For the text-containing cell, return its midpoint in [x, y] coordinate format. 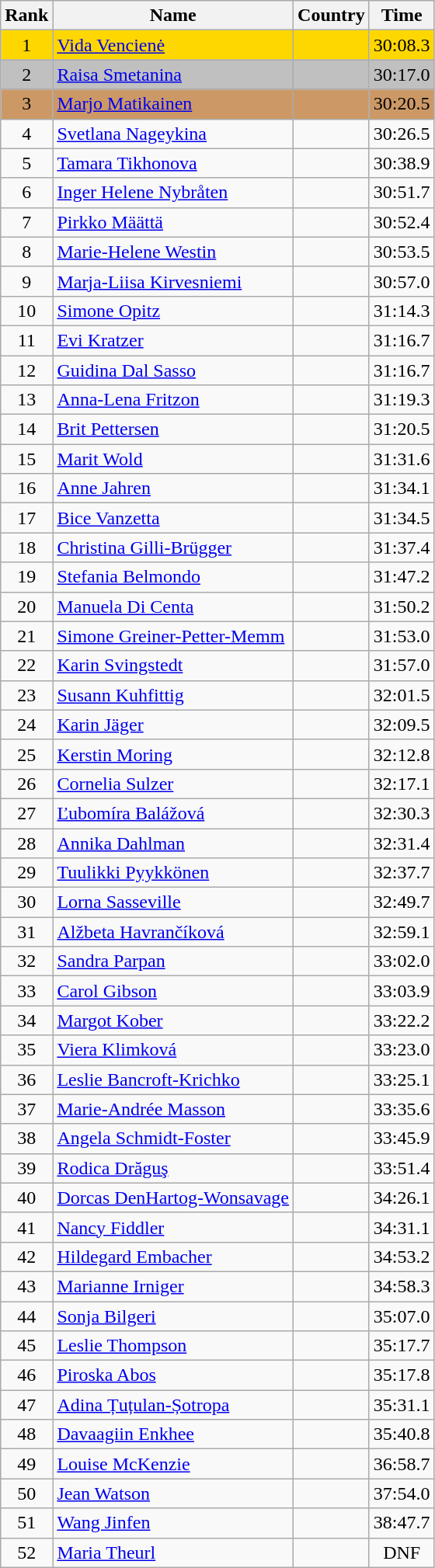
Ľubomíra Balážová [173, 813]
30:20.5 [402, 104]
32:09.5 [402, 725]
36 [26, 1080]
45 [26, 1346]
35:40.8 [402, 1434]
Rank [26, 16]
1 [26, 45]
42 [26, 1257]
Angela Schmidt-Foster [173, 1139]
Marit Wold [173, 459]
34:53.2 [402, 1257]
Margot Kober [173, 1020]
32 [26, 961]
19 [26, 577]
23 [26, 695]
Inger Helene Nybråten [173, 193]
Cornelia Sulzer [173, 784]
38 [26, 1139]
16 [26, 488]
Pirkko Määttä [173, 222]
29 [26, 873]
Country [332, 16]
Time [402, 16]
24 [26, 725]
Lorna Sasseville [173, 902]
9 [26, 281]
39 [26, 1168]
36:58.7 [402, 1464]
31:37.4 [402, 548]
Karin Svingstedt [173, 666]
Name [173, 16]
35:17.7 [402, 1346]
31:53.0 [402, 636]
Svetlana Nageykina [173, 134]
46 [26, 1375]
Hildegard Embacher [173, 1257]
32:31.4 [402, 843]
31:31.6 [402, 459]
30:17.0 [402, 75]
25 [26, 754]
30:08.3 [402, 45]
Vida Vencienė [173, 45]
31:19.3 [402, 400]
Annika Dahlman [173, 843]
31:14.3 [402, 311]
35 [26, 1050]
34:58.3 [402, 1286]
Maria Theurl [173, 1552]
Kerstin Moring [173, 754]
32:17.1 [402, 784]
35:31.1 [402, 1405]
31:34.5 [402, 518]
31 [26, 932]
30:57.0 [402, 281]
15 [26, 459]
3 [26, 104]
31:47.2 [402, 577]
Karin Jäger [173, 725]
Raisa Smetanina [173, 75]
27 [26, 813]
31:34.1 [402, 488]
32:30.3 [402, 813]
Marie-Helene Westin [173, 252]
48 [26, 1434]
Brit Pettersen [173, 429]
30:26.5 [402, 134]
11 [26, 340]
5 [26, 163]
Marianne Irniger [173, 1286]
Alžbeta Havrančíková [173, 932]
18 [26, 548]
32:59.1 [402, 932]
Piroska Abos [173, 1375]
Anna-Lena Fritzon [173, 400]
37:54.0 [402, 1493]
37 [26, 1109]
2 [26, 75]
Marjo Matikainen [173, 104]
Manuela Di Centa [173, 607]
33:03.9 [402, 991]
Sonja Bilgeri [173, 1316]
32:49.7 [402, 902]
47 [26, 1405]
Simone Opitz [173, 311]
41 [26, 1227]
35:17.8 [402, 1375]
Stefania Belmondo [173, 577]
Evi Kratzer [173, 340]
4 [26, 134]
Simone Greiner-Petter-Memm [173, 636]
33:23.0 [402, 1050]
Christina Gilli-Brügger [173, 548]
20 [26, 607]
31:50.2 [402, 607]
21 [26, 636]
49 [26, 1464]
Nancy Fiddler [173, 1227]
Tuulikki Pyykkönen [173, 873]
35:07.0 [402, 1316]
30:52.4 [402, 222]
43 [26, 1286]
Anne Jahren [173, 488]
30:53.5 [402, 252]
31:57.0 [402, 666]
Adina Țuțulan-Șotropa [173, 1405]
Dorcas DenHartog-Wonsavage [173, 1198]
30 [26, 902]
32:37.7 [402, 873]
52 [26, 1552]
7 [26, 222]
33:45.9 [402, 1139]
33 [26, 991]
Carol Gibson [173, 991]
30:38.9 [402, 163]
13 [26, 400]
Sandra Parpan [173, 961]
33:25.1 [402, 1080]
33:35.6 [402, 1109]
Rodica Drăguş [173, 1168]
31:20.5 [402, 429]
32:01.5 [402, 695]
Louise McKenzie [173, 1464]
14 [26, 429]
Viera Klimková [173, 1050]
Jean Watson [173, 1493]
30:51.7 [402, 193]
34 [26, 1020]
51 [26, 1523]
34:31.1 [402, 1227]
38:47.7 [402, 1523]
40 [26, 1198]
33:51.4 [402, 1168]
22 [26, 666]
33:02.0 [402, 961]
34:26.1 [402, 1198]
32:12.8 [402, 754]
Leslie Thompson [173, 1346]
6 [26, 193]
Wang Jinfen [173, 1523]
44 [26, 1316]
Bice Vanzetta [173, 518]
Davaagiin Enkhee [173, 1434]
Tamara Tikhonova [173, 163]
Leslie Bancroft-Krichko [173, 1080]
12 [26, 370]
17 [26, 518]
Guidina Dal Sasso [173, 370]
Marie-Andrée Masson [173, 1109]
33:22.2 [402, 1020]
Susann Kuhfittig [173, 695]
Marja-Liisa Kirvesniemi [173, 281]
10 [26, 311]
50 [26, 1493]
28 [26, 843]
DNF [402, 1552]
26 [26, 784]
8 [26, 252]
